Capture the cell that displays the provided text and extract its (x, y) central coordinate. 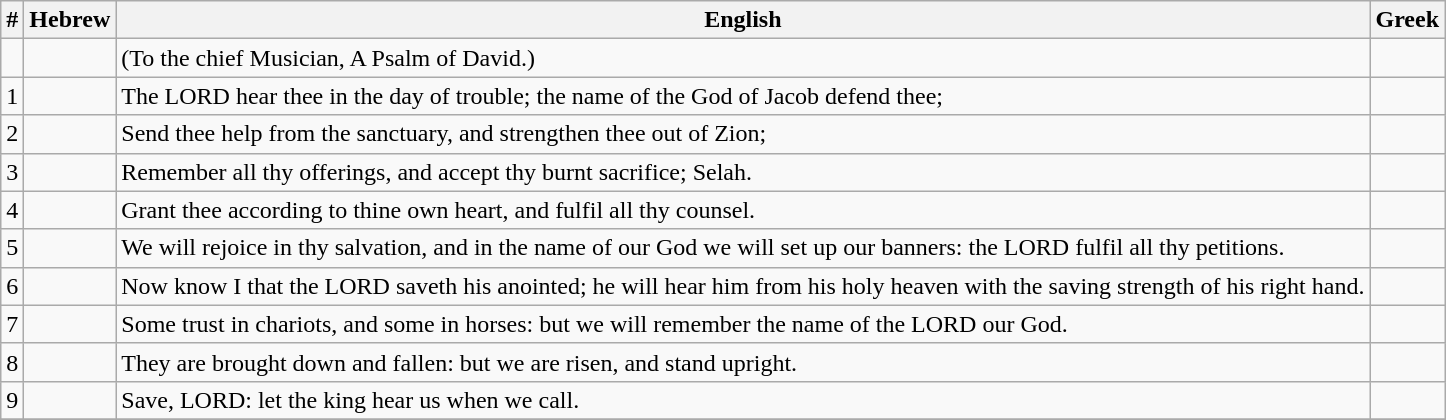
Now know I that the LORD saveth his anointed; he will hear him from his holy heaven with the saving strength of his right hand. (743, 286)
(To the chief Musician, A Psalm of David.) (743, 58)
7 (12, 324)
We will rejoice in thy salvation, and in the name of our God we will set up our banners: the LORD fulfil all thy petitions. (743, 248)
Greek (1408, 20)
6 (12, 286)
9 (12, 400)
Some trust in chariots, and some in horses: but we will remember the name of the LORD our God. (743, 324)
8 (12, 362)
Hebrew (70, 20)
English (743, 20)
4 (12, 210)
They are brought down and fallen: but we are risen, and stand upright. (743, 362)
Save, LORD: let the king hear us when we call. (743, 400)
# (12, 20)
The LORD hear thee in the day of trouble; the name of the God of Jacob defend thee; (743, 96)
Remember all thy offerings, and accept thy burnt sacrifice; Selah. (743, 172)
Send thee help from the sanctuary, and strengthen thee out of Zion; (743, 134)
5 (12, 248)
3 (12, 172)
1 (12, 96)
Grant thee according to thine own heart, and fulfil all thy counsel. (743, 210)
2 (12, 134)
